For the text-containing cell, return its midpoint in (X, Y) coordinate format. 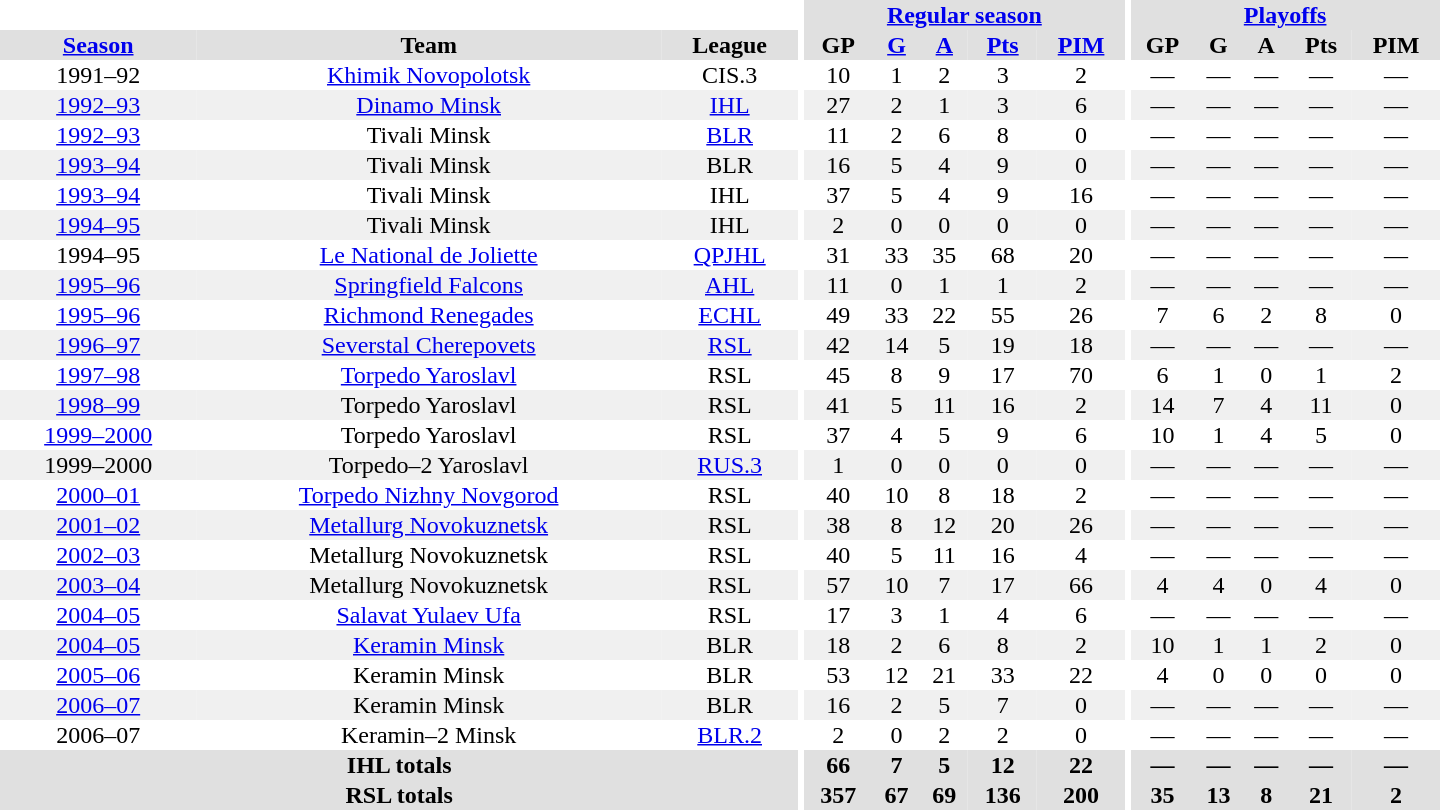
2001–02 (98, 525)
BLR.2 (730, 735)
League (730, 45)
357 (838, 795)
IHL totals (399, 765)
Torpedo Nizhny Novgorod (428, 495)
67 (897, 795)
2005–06 (98, 675)
Keramin–2 Minsk (428, 735)
31 (838, 255)
2002–03 (98, 555)
13 (1219, 795)
QPJHL (730, 255)
53 (838, 675)
2003–04 (98, 585)
Springfield Falcons (428, 285)
Team (428, 45)
1998–99 (98, 405)
49 (838, 315)
Season (98, 45)
19 (1002, 345)
41 (838, 405)
1997–98 (98, 375)
1991–92 (98, 75)
RSL totals (399, 795)
Severstal Cherepovets (428, 345)
200 (1081, 795)
Torpedo–2 Yaroslavl (428, 465)
55 (1002, 315)
45 (838, 375)
Le National de Joliette (428, 255)
1996–97 (98, 345)
136 (1002, 795)
AHL (730, 285)
ECHL (730, 315)
69 (944, 795)
2000–01 (98, 495)
70 (1081, 375)
38 (838, 525)
RUS.3 (730, 465)
Salavat Yulaev Ufa (428, 615)
57 (838, 585)
68 (1002, 255)
Richmond Renegades (428, 315)
42 (838, 345)
Playoffs (1285, 15)
27 (838, 105)
Regular season (964, 15)
Khimik Novopolotsk (428, 75)
Dinamo Minsk (428, 105)
CIS.3 (730, 75)
